Return (x, y) of the center of cell containing provided text 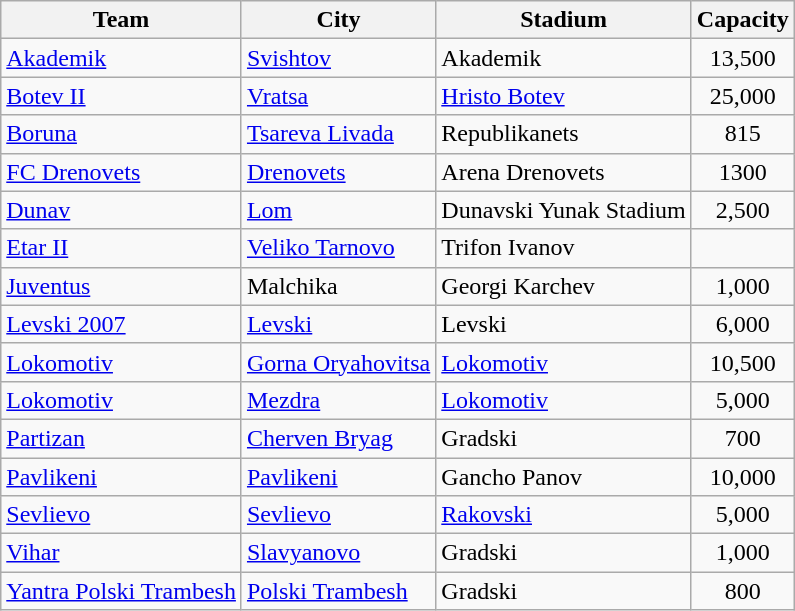
Etar II (122, 248)
Polski Trambesh (338, 591)
Trifon Ivanov (564, 248)
FC Drenovets (122, 172)
Republikanets (564, 134)
Malchika (338, 286)
Drenovets (338, 172)
Gorna Oryahovitsa (338, 362)
Gancho Panov (564, 477)
Juventus (122, 286)
Capacity (742, 20)
Rakovski (564, 515)
Dunavski Yunak Stadium (564, 210)
Dunav (122, 210)
Hristo Botev (564, 96)
Cherven Bryag (338, 438)
10,500 (742, 362)
Boruna (122, 134)
Tsareva Livada (338, 134)
13,500 (742, 58)
Levski 2007 (122, 324)
25,000 (742, 96)
Svishtov (338, 58)
Arena Drenovets (564, 172)
Lom (338, 210)
Veliko Tarnovo (338, 248)
Partizan (122, 438)
6,000 (742, 324)
10,000 (742, 477)
700 (742, 438)
Vratsa (338, 96)
Vihar (122, 553)
City (338, 20)
800 (742, 591)
Stadium (564, 20)
Slavyanovo (338, 553)
Yantra Polski Trambesh (122, 591)
2,500 (742, 210)
Georgi Karchev (564, 286)
815 (742, 134)
Mezdra (338, 400)
Botev II (122, 96)
Team (122, 20)
1300 (742, 172)
